Scan for the cell matching the given text and deliver its (X, Y) coordinate at center. 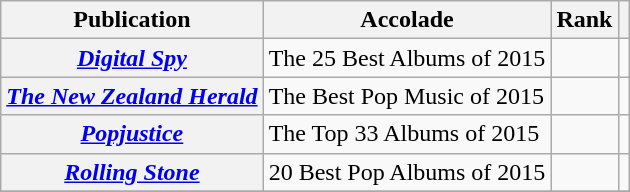
20 Best Pop Albums of 2015 (407, 172)
Rolling Stone (132, 172)
The Best Pop Music of 2015 (407, 96)
The New Zealand Herald (132, 96)
Rank (584, 20)
The Top 33 Albums of 2015 (407, 134)
Publication (132, 20)
Accolade (407, 20)
Digital Spy (132, 58)
The 25 Best Albums of 2015 (407, 58)
Popjustice (132, 134)
